Locate the cell with the specified text and output its [X, Y] center coordinate. 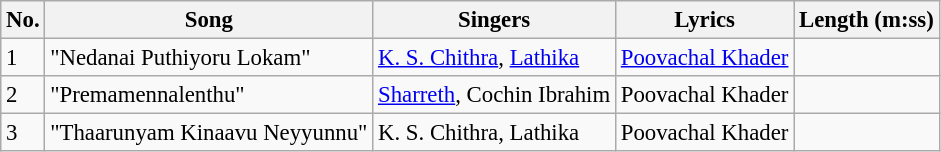
Singers [494, 20]
Song [209, 20]
Lyrics [704, 20]
"Premamennalenthu" [209, 95]
Sharreth, Cochin Ibrahim [494, 95]
3 [23, 133]
1 [23, 58]
"Thaarunyam Kinaavu Neyyunnu" [209, 133]
No. [23, 20]
2 [23, 95]
Length (m:ss) [866, 20]
"Nedanai Puthiyoru Lokam" [209, 58]
